Pinpoint the cell where the given text exists, returning its [x, y] midpoint coordinate. 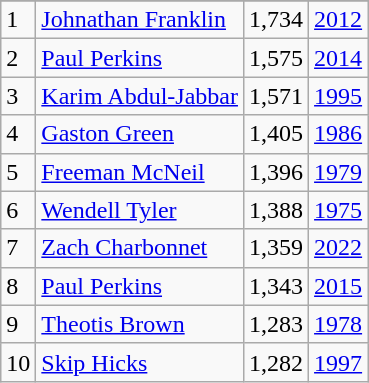
1,575 [276, 58]
1986 [338, 134]
5 [18, 172]
Skip Hicks [140, 362]
Zach Charbonnet [140, 248]
1,405 [276, 134]
1,359 [276, 248]
10 [18, 362]
1,388 [276, 210]
2022 [338, 248]
1978 [338, 324]
1,282 [276, 362]
Gaston Green [140, 134]
2014 [338, 58]
2015 [338, 286]
1997 [338, 362]
Karim Abdul-Jabbar [140, 96]
Wendell Tyler [140, 210]
4 [18, 134]
8 [18, 286]
9 [18, 324]
Theotis Brown [140, 324]
1995 [338, 96]
2 [18, 58]
1975 [338, 210]
1 [18, 20]
1,571 [276, 96]
1,734 [276, 20]
6 [18, 210]
1,396 [276, 172]
Freeman McNeil [140, 172]
1979 [338, 172]
7 [18, 248]
2012 [338, 20]
1,343 [276, 286]
1,283 [276, 324]
3 [18, 96]
Johnathan Franklin [140, 20]
